Capture the cell that displays the provided text and extract its (x, y) central coordinate. 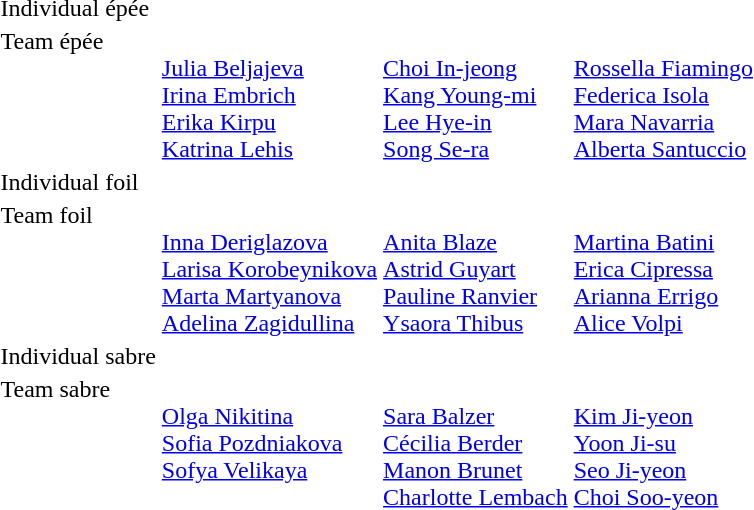
Julia BeljajevaIrina EmbrichErika KirpuKatrina Lehis (269, 95)
Choi In-jeongKang Young-miLee Hye-inSong Se-ra (476, 95)
Martina BatiniErica CipressaArianna ErrigoAlice Volpi (663, 269)
Inna DeriglazovaLarisa KorobeynikovaMarta MartyanovaAdelina Zagidullina (269, 269)
Rossella FiamingoFederica IsolaMara NavarriaAlberta Santuccio (663, 95)
Anita BlazeAstrid GuyartPauline RanvierYsaora Thibus (476, 269)
